Detect which cell encompasses the target text, then output its [x, y] center coordinate. 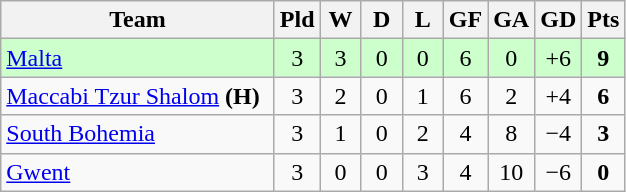
9 [604, 58]
L [422, 20]
Team [138, 20]
South Bohemia [138, 134]
8 [512, 134]
W [340, 20]
GF [465, 20]
10 [512, 172]
Pts [604, 20]
Pld [297, 20]
Gwent [138, 172]
D [382, 20]
GA [512, 20]
GD [558, 20]
+4 [558, 96]
Maccabi Tzur Shalom (H) [138, 96]
−6 [558, 172]
−4 [558, 134]
+6 [558, 58]
Malta [138, 58]
